Return (x, y) of the center of cell containing provided text 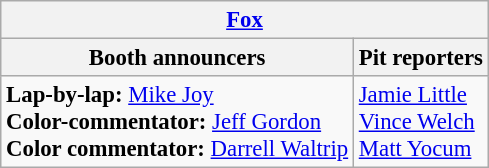
Lap-by-lap: Mike JoyColor-commentator: Jeff GordonColor commentator: Darrell Waltrip (178, 122)
Jamie LittleVince WelchMatt Yocum (420, 122)
Booth announcers (178, 58)
Pit reporters (420, 58)
Fox (245, 20)
